Scan for the cell matching the given text and deliver its (x, y) coordinate at center. 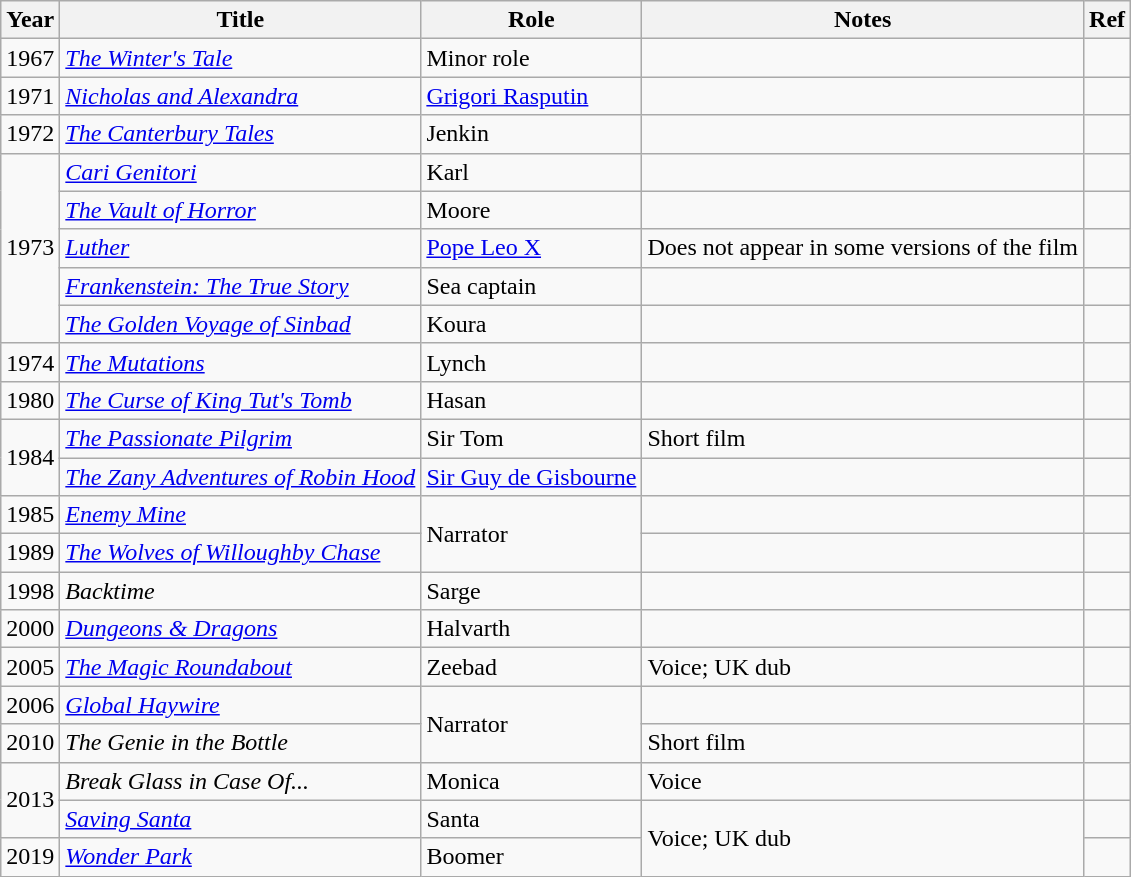
The Mutations (240, 362)
Wonder Park (240, 857)
1989 (30, 553)
2006 (30, 705)
Saving Santa (240, 819)
The Winter's Tale (240, 58)
The Curse of King Tut's Tomb (240, 400)
Dungeons & Dragons (240, 629)
Lynch (532, 362)
Boomer (532, 857)
Voice (863, 781)
Zeebad (532, 667)
Does not appear in some versions of the film (863, 248)
2005 (30, 667)
The Golden Voyage of Sinbad (240, 324)
Karl (532, 172)
Nicholas and Alexandra (240, 96)
The Canterbury Tales (240, 134)
Enemy Mine (240, 515)
2019 (30, 857)
2013 (30, 800)
The Magic Roundabout (240, 667)
Hasan (532, 400)
Luther (240, 248)
1998 (30, 591)
Break Glass in Case Of... (240, 781)
The Genie in the Bottle (240, 743)
1974 (30, 362)
Sir Guy de Gisbourne (532, 477)
Minor role (532, 58)
Cari Genitori (240, 172)
1972 (30, 134)
1980 (30, 400)
1971 (30, 96)
The Wolves of Willoughby Chase (240, 553)
Santa (532, 819)
Backtime (240, 591)
Monica (532, 781)
1984 (30, 457)
Halvarth (532, 629)
Ref (1108, 20)
Frankenstein: The True Story (240, 286)
Koura (532, 324)
Global Haywire (240, 705)
Title (240, 20)
The Zany Adventures of Robin Hood (240, 477)
Jenkin (532, 134)
Notes (863, 20)
2000 (30, 629)
Sarge (532, 591)
The Vault of Horror (240, 210)
2010 (30, 743)
Sea captain (532, 286)
Pope Leo X (532, 248)
Grigori Rasputin (532, 96)
The Passionate Pilgrim (240, 438)
Year (30, 20)
Role (532, 20)
1985 (30, 515)
1973 (30, 248)
Moore (532, 210)
1967 (30, 58)
Sir Tom (532, 438)
